Pinpoint the cell where the given text exists, returning its [x, y] midpoint coordinate. 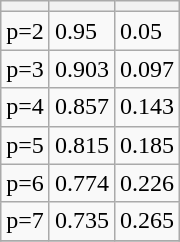
p=5 [26, 145]
p=6 [26, 183]
0.143 [146, 107]
0.226 [146, 183]
0.097 [146, 69]
p=3 [26, 69]
0.815 [82, 145]
0.735 [82, 221]
0.265 [146, 221]
0.774 [82, 183]
p=4 [26, 107]
p=7 [26, 221]
0.903 [82, 69]
0.05 [146, 31]
0.857 [82, 107]
0.185 [146, 145]
0.95 [82, 31]
p=2 [26, 31]
